For the text-containing cell, return its midpoint in [X, Y] coordinate format. 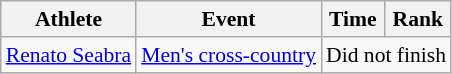
Athlete [68, 19]
Did not finish [386, 55]
Renato Seabra [68, 55]
Event [228, 19]
Men's cross-country [228, 55]
Rank [418, 19]
Time [352, 19]
